Output the [x, y] coordinate of the center of the cell containing the given text.  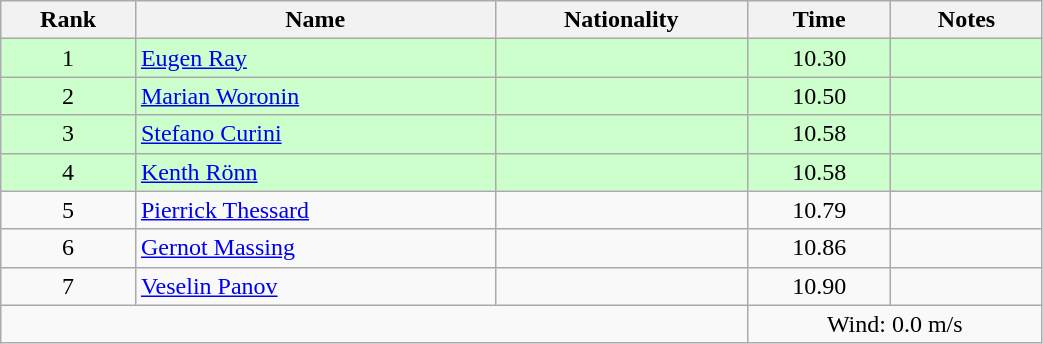
5 [68, 210]
Nationality [621, 20]
Rank [68, 20]
Name [315, 20]
4 [68, 172]
Marian Woronin [315, 96]
Time [819, 20]
6 [68, 248]
7 [68, 286]
Veselin Panov [315, 286]
10.90 [819, 286]
1 [68, 58]
Eugen Ray [315, 58]
Notes [966, 20]
Wind: 0.0 m/s [894, 324]
Stefano Curini [315, 134]
Pierrick Thessard [315, 210]
2 [68, 96]
10.79 [819, 210]
10.50 [819, 96]
3 [68, 134]
Kenth Rönn [315, 172]
Gernot Massing [315, 248]
10.86 [819, 248]
10.30 [819, 58]
